Identify which cell holds the provided text, then report its (X, Y) central coordinate. 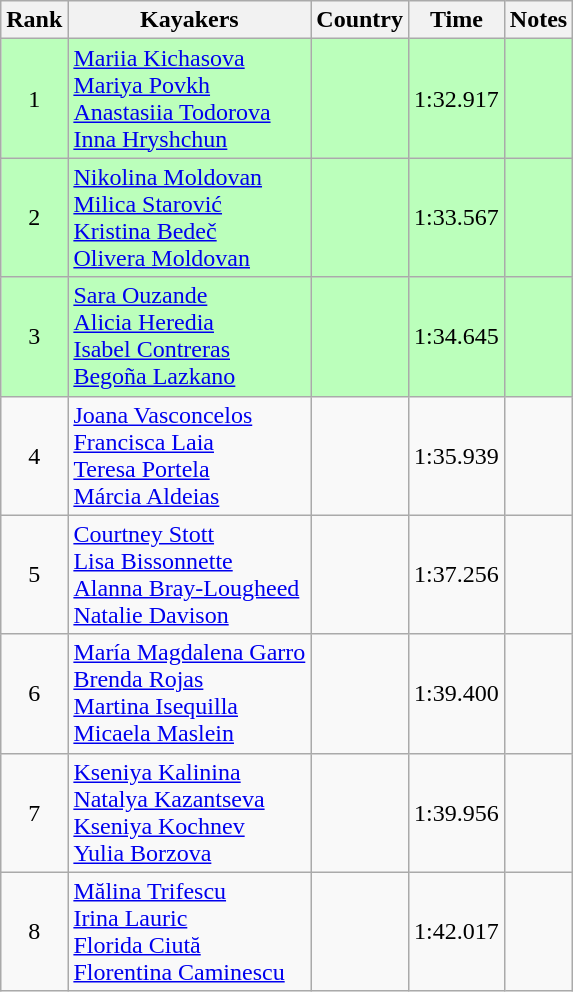
1:34.645 (457, 336)
5 (34, 574)
Mălina TrifescuIrina LauricFlorida CiutăFlorentina Caminescu (190, 932)
7 (34, 812)
Kayakers (190, 20)
Joana VasconcelosFrancisca LaiaTeresa PortelaMárcia Aldeias (190, 456)
8 (34, 932)
1 (34, 98)
Nikolina MoldovanMilica StarovićKristina BedečOlivera Moldovan (190, 218)
Mariia KichasovaMariya PovkhAnastasiia TodorovaInna Hryshchun (190, 98)
6 (34, 694)
4 (34, 456)
3 (34, 336)
Courtney StottLisa BissonnetteAlanna Bray-LougheedNatalie Davison (190, 574)
Kseniya KalininaNatalya KazantsevaKseniya KochnevYulia Borzova (190, 812)
1:37.256 (457, 574)
María Magdalena GarroBrenda RojasMartina IsequillaMicaela Maslein (190, 694)
1:39.956 (457, 812)
1:39.400 (457, 694)
1:32.917 (457, 98)
1:42.017 (457, 932)
Time (457, 20)
2 (34, 218)
Sara OuzandeAlicia HerediaIsabel ContrerasBegoña Lazkano (190, 336)
Country (360, 20)
Rank (34, 20)
Notes (538, 20)
1:33.567 (457, 218)
1:35.939 (457, 456)
